Pinpoint the cell where the given text exists, returning its (X, Y) midpoint coordinate. 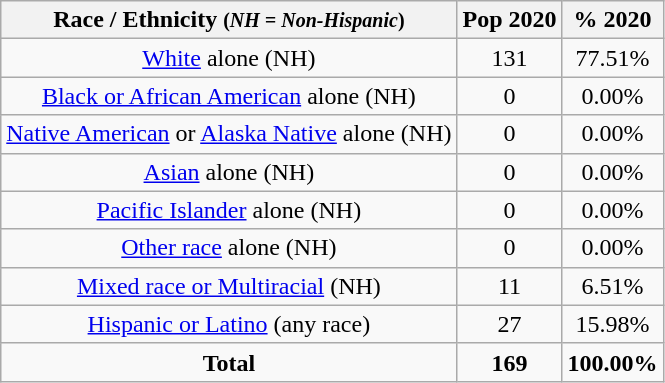
Race / Ethnicity (NH = Non-Hispanic) (229, 20)
11 (510, 286)
White alone (NH) (229, 58)
15.98% (612, 324)
Mixed race or Multiracial (NH) (229, 286)
Pop 2020 (510, 20)
Pacific Islander alone (NH) (229, 210)
% 2020 (612, 20)
Other race alone (NH) (229, 248)
Asian alone (NH) (229, 172)
131 (510, 58)
77.51% (612, 58)
Hispanic or Latino (any race) (229, 324)
27 (510, 324)
169 (510, 362)
6.51% (612, 286)
Black or African American alone (NH) (229, 96)
Total (229, 362)
100.00% (612, 362)
Native American or Alaska Native alone (NH) (229, 134)
